Capture the cell that displays the provided text and extract its [X, Y] central coordinate. 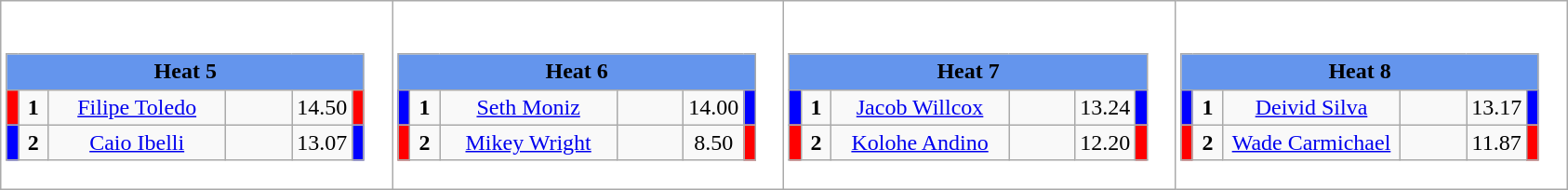
Heat 8 [1360, 72]
Kolohe Andino [921, 142]
Heat 6 [577, 72]
Heat 6 1 Seth Moniz 14.00 2 Mikey Wright 8.50 [588, 95]
Filipe Toledo [138, 107]
12.20 [1105, 142]
8.50 [714, 142]
Heat 5 1 Filipe Toledo 14.50 2 Caio Ibelli 13.07 [197, 95]
13.24 [1105, 107]
Seth Moniz [528, 107]
Caio Ibelli [138, 142]
14.00 [714, 107]
Heat 7 1 Jacob Willcox 13.24 2 Kolohe Andino 12.20 [980, 95]
14.50 [322, 107]
Jacob Willcox [921, 107]
Heat 8 1 Deivid Silva 13.17 2 Wade Carmichael 11.87 [1371, 95]
Wade Carmichael [1311, 142]
Mikey Wright [528, 142]
13.07 [322, 142]
11.87 [1497, 142]
Deivid Silva [1311, 107]
Heat 5 [185, 72]
Heat 7 [968, 72]
13.17 [1497, 107]
